From the cell containing the given text, extract its center point as (x, y) coordinate. 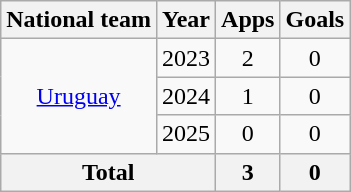
Goals (315, 20)
Total (108, 172)
2023 (186, 58)
2025 (186, 134)
1 (248, 96)
Uruguay (79, 96)
2024 (186, 96)
Year (186, 20)
2 (248, 58)
Apps (248, 20)
National team (79, 20)
3 (248, 172)
